From the cell containing the given text, extract its center point as (X, Y) coordinate. 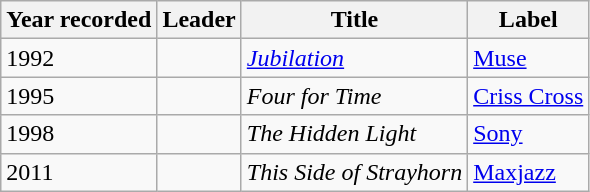
This Side of Strayhorn (354, 172)
2011 (79, 172)
Year recorded (79, 20)
Criss Cross (528, 96)
1992 (79, 58)
Four for Time (354, 96)
Maxjazz (528, 172)
Sony (528, 134)
The Hidden Light (354, 134)
1998 (79, 134)
Label (528, 20)
Leader (199, 20)
Jubilation (354, 58)
Muse (528, 58)
1995 (79, 96)
Title (354, 20)
